Find where the given text appears and provide that cell's center as [x, y] coordinate. 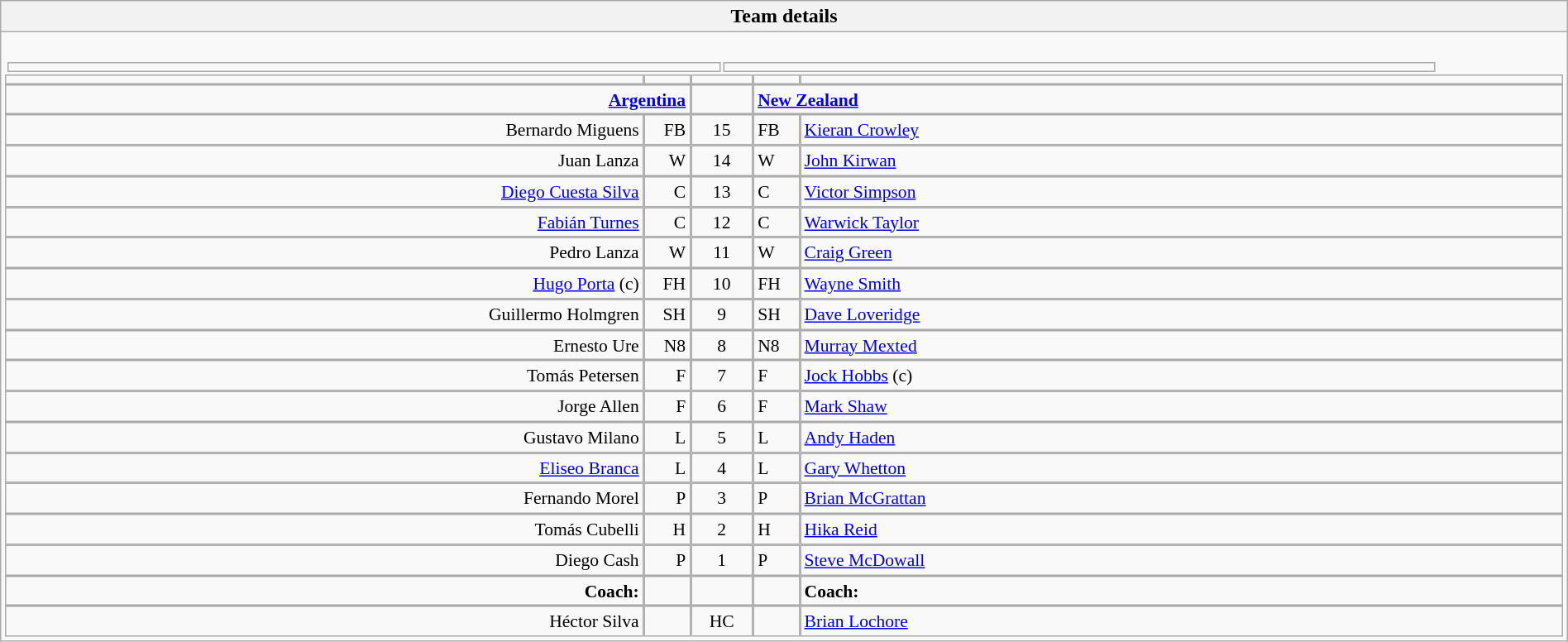
2 [721, 529]
Tomás Cubelli [324, 529]
8 [721, 346]
Andy Haden [1181, 437]
Warwick Taylor [1181, 222]
Tomás Petersen [324, 376]
Jock Hobbs (c) [1181, 376]
Brian McGrattan [1181, 498]
Kieran Crowley [1181, 131]
Ernesto Ure [324, 346]
14 [721, 160]
Argentina [347, 99]
11 [721, 253]
New Zealand [1158, 99]
Eliseo Branca [324, 468]
Hugo Porta (c) [324, 283]
Guillermo Holmgren [324, 314]
Fabián Turnes [324, 222]
Gary Whetton [1181, 468]
9 [721, 314]
12 [721, 222]
Wayne Smith [1181, 283]
Bernardo Miguens [324, 131]
6 [721, 407]
Gustavo Milano [324, 437]
1 [721, 559]
Fernando Morel [324, 498]
Murray Mexted [1181, 346]
13 [721, 192]
Dave Loveridge [1181, 314]
John Kirwan [1181, 160]
Juan Lanza [324, 160]
Pedro Lanza [324, 253]
HC [721, 622]
5 [721, 437]
4 [721, 468]
Mark Shaw [1181, 407]
Hika Reid [1181, 529]
Diego Cash [324, 559]
7 [721, 376]
Craig Green [1181, 253]
Jorge Allen [324, 407]
Brian Lochore [1181, 622]
Steve McDowall [1181, 559]
Héctor Silva [324, 622]
Diego Cuesta Silva [324, 192]
15 [721, 131]
Team details [784, 17]
Victor Simpson [1181, 192]
10 [721, 283]
3 [721, 498]
